Search for the cell housing the specified text and yield its (x, y) center coordinate. 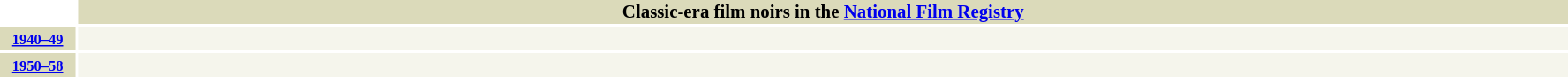
1940–49 (38, 39)
Classic-era film noirs in the National Film Registry (823, 12)
1950–58 (38, 65)
